Provide the (X, Y) coordinate of the cell's center where the given text is located.  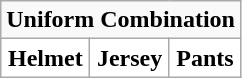
Helmet (46, 58)
Jersey (130, 58)
Pants (204, 58)
Uniform Combination (121, 20)
